Locate the cell with the specified text and output its (x, y) center coordinate. 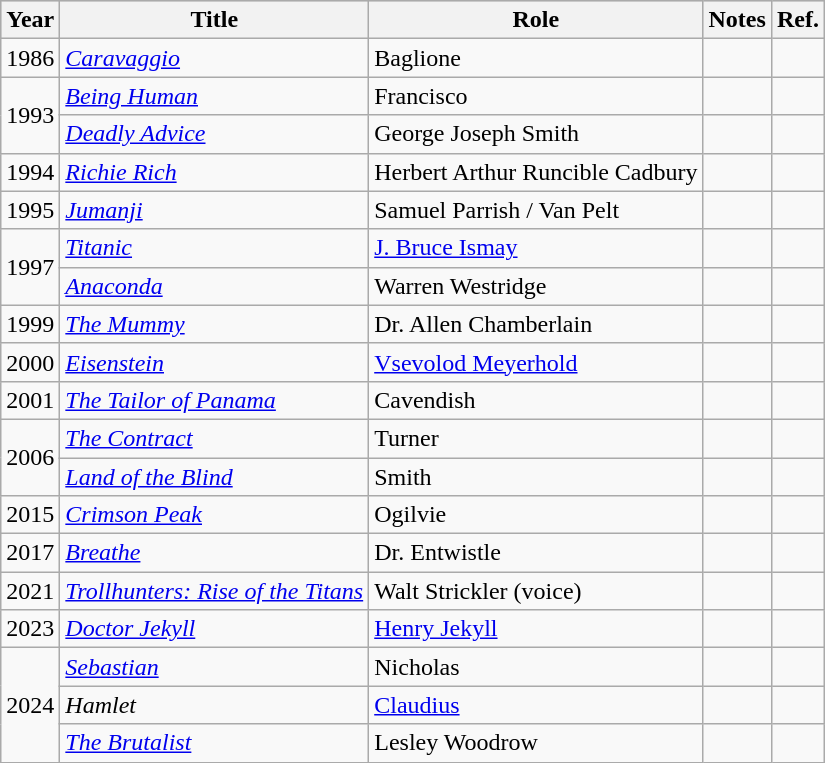
Baglione (536, 58)
J. Bruce Ismay (536, 248)
Deadly Advice (214, 134)
2023 (30, 629)
Nicholas (536, 667)
1997 (30, 267)
Smith (536, 477)
Sebastian (214, 667)
1999 (30, 324)
2024 (30, 705)
Anaconda (214, 286)
Doctor Jekyll (214, 629)
Eisenstein (214, 362)
1993 (30, 115)
Land of the Blind (214, 477)
Trollhunters: Rise of the Titans (214, 591)
Role (536, 20)
Year (30, 20)
Herbert Arthur Runcible Cadbury (536, 172)
Samuel Parrish / Van Pelt (536, 210)
Turner (536, 438)
Richie Rich (214, 172)
Henry Jekyll (536, 629)
Being Human (214, 96)
2006 (30, 457)
Warren Westridge (536, 286)
The Mummy (214, 324)
Caravaggio (214, 58)
1995 (30, 210)
Lesley Woodrow (536, 743)
The Brutalist (214, 743)
Jumanji (214, 210)
2021 (30, 591)
Ref. (798, 20)
Title (214, 20)
1986 (30, 58)
George Joseph Smith (536, 134)
Dr. Allen Chamberlain (536, 324)
Breathe (214, 553)
2015 (30, 515)
2000 (30, 362)
Titanic (214, 248)
Crimson Peak (214, 515)
Hamlet (214, 705)
The Tailor of Panama (214, 400)
Dr. Entwistle (536, 553)
Notes (737, 20)
2017 (30, 553)
Cavendish (536, 400)
Claudius (536, 705)
Vsevolod Meyerhold (536, 362)
Ogilvie (536, 515)
Walt Strickler (voice) (536, 591)
1994 (30, 172)
Francisco (536, 96)
The Contract (214, 438)
2001 (30, 400)
